Return (x, y) of the center of cell containing provided text 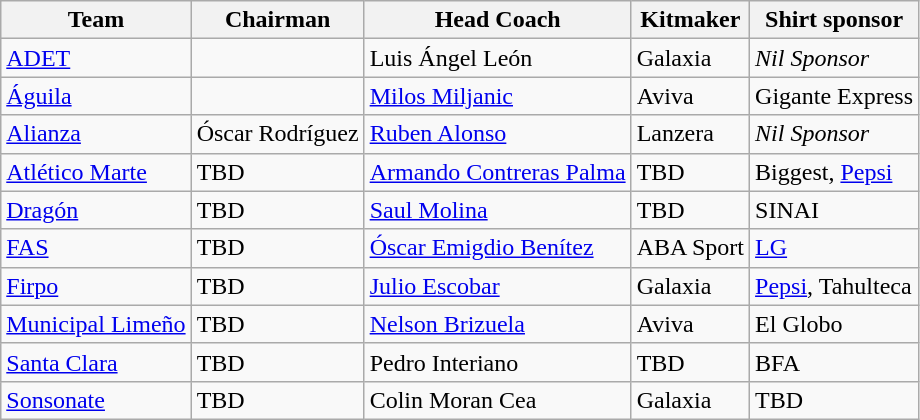
Biggest, Pepsi (834, 172)
Municipal Limeño (96, 324)
Firpo (96, 286)
Atlético Marte (96, 172)
Shirt sponsor (834, 20)
SINAI (834, 210)
Luis Ángel León (498, 58)
Santa Clara (96, 362)
Óscar Rodríguez (278, 134)
Chairman (278, 20)
FAS (96, 248)
El Globo (834, 324)
LG (834, 248)
Óscar Emigdio Benítez (498, 248)
Colin Moran Cea (498, 400)
Águila (96, 96)
Alianza (96, 134)
ABA Sport (690, 248)
Sonsonate (96, 400)
BFA (834, 362)
Saul Molina (498, 210)
Lanzera (690, 134)
Julio Escobar (498, 286)
Pedro Interiano (498, 362)
Head Coach (498, 20)
Dragón (96, 210)
Nelson Brizuela (498, 324)
Pepsi, Tahulteca (834, 286)
Kitmaker (690, 20)
ADET (96, 58)
Team (96, 20)
Milos Miljanic (498, 96)
Gigante Express (834, 96)
Ruben Alonso (498, 134)
Armando Contreras Palma (498, 172)
